Search for the cell housing the specified text and yield its (X, Y) center coordinate. 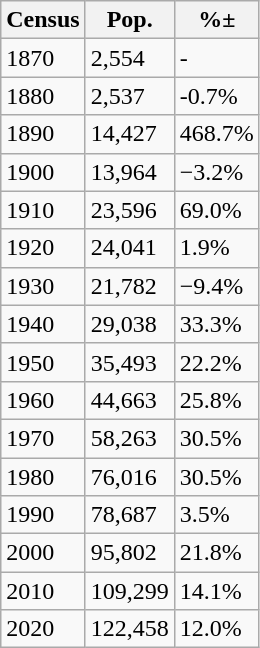
1910 (43, 210)
3.5% (216, 515)
21,782 (130, 286)
12.0% (216, 629)
1970 (43, 438)
78,687 (130, 515)
35,493 (130, 362)
468.7% (216, 134)
58,263 (130, 438)
25.8% (216, 400)
44,663 (130, 400)
1980 (43, 477)
69.0% (216, 210)
29,038 (130, 324)
109,299 (130, 591)
1930 (43, 286)
1.9% (216, 248)
1900 (43, 172)
-0.7% (216, 96)
−9.4% (216, 286)
14,427 (130, 134)
2010 (43, 591)
33.3% (216, 324)
122,458 (130, 629)
- (216, 58)
1960 (43, 400)
24,041 (130, 248)
13,964 (130, 172)
2,537 (130, 96)
21.8% (216, 553)
22.2% (216, 362)
2,554 (130, 58)
14.1% (216, 591)
23,596 (130, 210)
1880 (43, 96)
Pop. (130, 20)
2020 (43, 629)
1870 (43, 58)
2000 (43, 553)
%± (216, 20)
1920 (43, 248)
1890 (43, 134)
Census (43, 20)
76,016 (130, 477)
95,802 (130, 553)
1940 (43, 324)
1990 (43, 515)
−3.2% (216, 172)
1950 (43, 362)
